From the cell containing the given text, extract its center point as [x, y] coordinate. 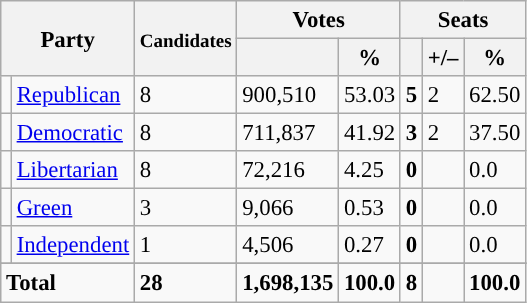
Democratic [72, 133]
62.50 [495, 95]
Independent [72, 245]
Party [68, 38]
Total [68, 283]
4.25 [370, 170]
5 [411, 95]
Libertarian [72, 170]
53.03 [370, 95]
+/– [442, 58]
Seats [462, 20]
1 [186, 245]
Republican [72, 95]
4,506 [288, 245]
Votes [319, 20]
72,216 [288, 170]
0.27 [370, 245]
711,837 [288, 133]
1,698,135 [288, 283]
37.50 [495, 133]
0.53 [370, 208]
Green [72, 208]
9,066 [288, 208]
Candidates [186, 38]
41.92 [370, 133]
900,510 [288, 95]
28 [186, 283]
